Determine the [X, Y] coordinate at the center of the cell enclosing the given text.  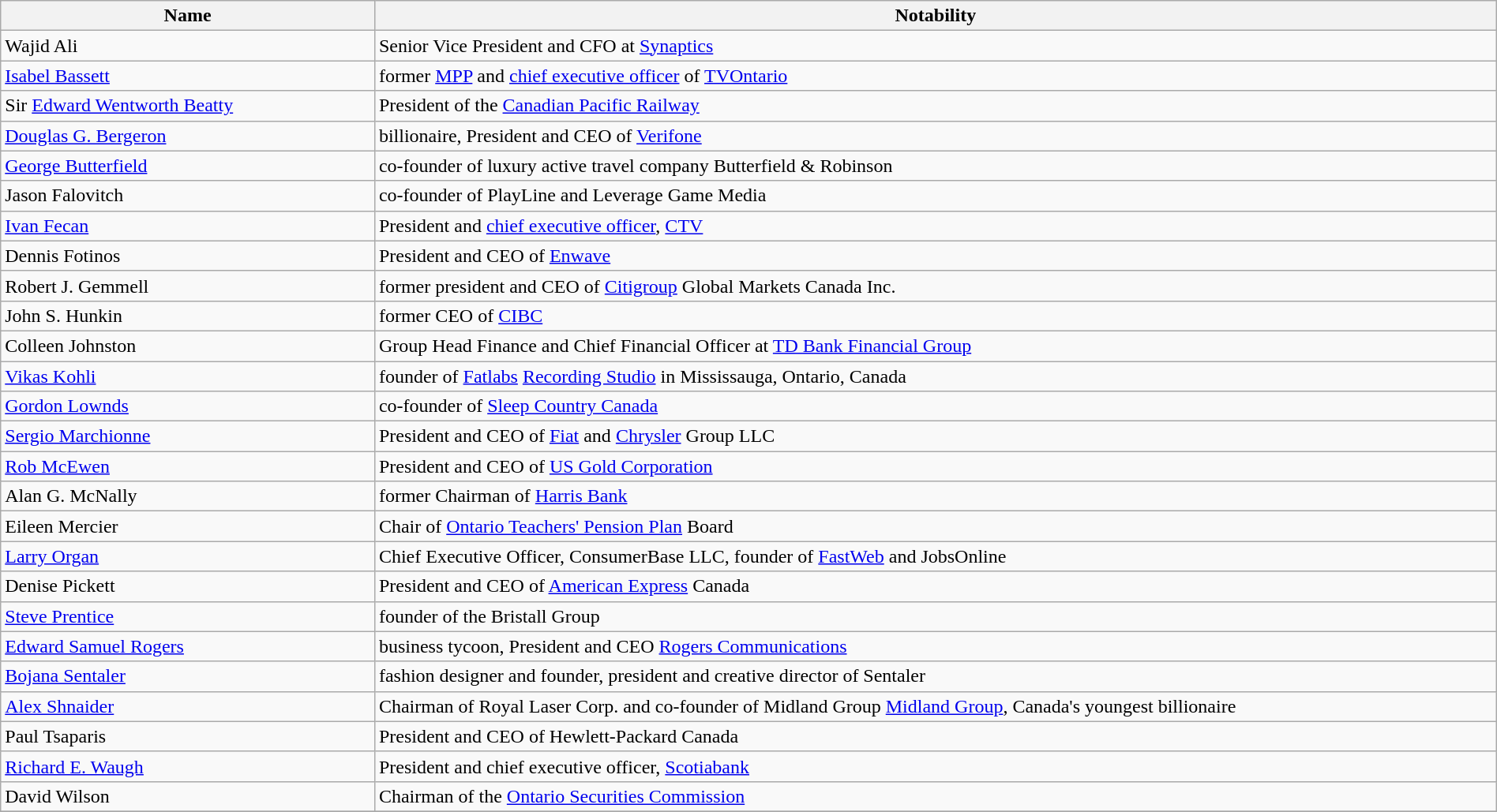
President of the Canadian Pacific Railway [935, 106]
Colleen Johnston [188, 346]
former president and CEO of Citigroup Global Markets Canada Inc. [935, 286]
Rob McEwen [188, 466]
Vikas Kohli [188, 376]
co-founder of Sleep Country Canada [935, 406]
President and CEO of Fiat and Chrysler Group LLC [935, 436]
David Wilson [188, 796]
Chair of Ontario Teachers' Pension Plan Board [935, 526]
Eileen Mercier [188, 526]
President and chief executive officer, Scotiabank [935, 766]
former Chairman of Harris Bank [935, 496]
Chairman of the Ontario Securities Commission [935, 796]
Edward Samuel Rogers [188, 646]
former MPP and chief executive officer of TVOntario [935, 76]
Alan G. McNally [188, 496]
Richard E. Waugh [188, 766]
Sergio Marchionne [188, 436]
fashion designer and founder, president and creative director of Sentaler [935, 676]
Group Head Finance and Chief Financial Officer at TD Bank Financial Group [935, 346]
co-founder of luxury active travel company Butterfield & Robinson [935, 166]
Robert J. Gemmell [188, 286]
founder of Fatlabs Recording Studio in Mississauga, Ontario, Canada [935, 376]
Denise Pickett [188, 586]
President and CEO of US Gold Corporation [935, 466]
Wajid Ali [188, 46]
Chairman of Royal Laser Corp. and co-founder of Midland Group Midland Group, Canada's youngest billionaire [935, 706]
President and chief executive officer, CTV [935, 226]
business tycoon, President and CEO Rogers Communications [935, 646]
Larry Organ [188, 556]
President and CEO of American Express Canada [935, 586]
Dennis Fotinos [188, 256]
Gordon Lownds [188, 406]
Alex Shnaider [188, 706]
co-founder of PlayLine and Leverage Game Media [935, 196]
Douglas G. Bergeron [188, 136]
former CEO of CIBC [935, 316]
Chief Executive Officer, ConsumerBase LLC, founder of FastWeb and JobsOnline [935, 556]
George Butterfield [188, 166]
Steve Prentice [188, 616]
Bojana Sentaler [188, 676]
Ivan Fecan [188, 226]
Senior Vice President and CFO at Synaptics [935, 46]
John S. Hunkin [188, 316]
Isabel Bassett [188, 76]
founder of the Bristall Group [935, 616]
President and CEO of Enwave [935, 256]
President and CEO of Hewlett-Packard Canada [935, 736]
Paul Tsaparis [188, 736]
billionaire, President and CEO of Verifone [935, 136]
Notability [935, 16]
Name [188, 16]
Jason Falovitch [188, 196]
Sir Edward Wentworth Beatty [188, 106]
